Extract the (X, Y) coordinate from the center of the cell holding the provided text.  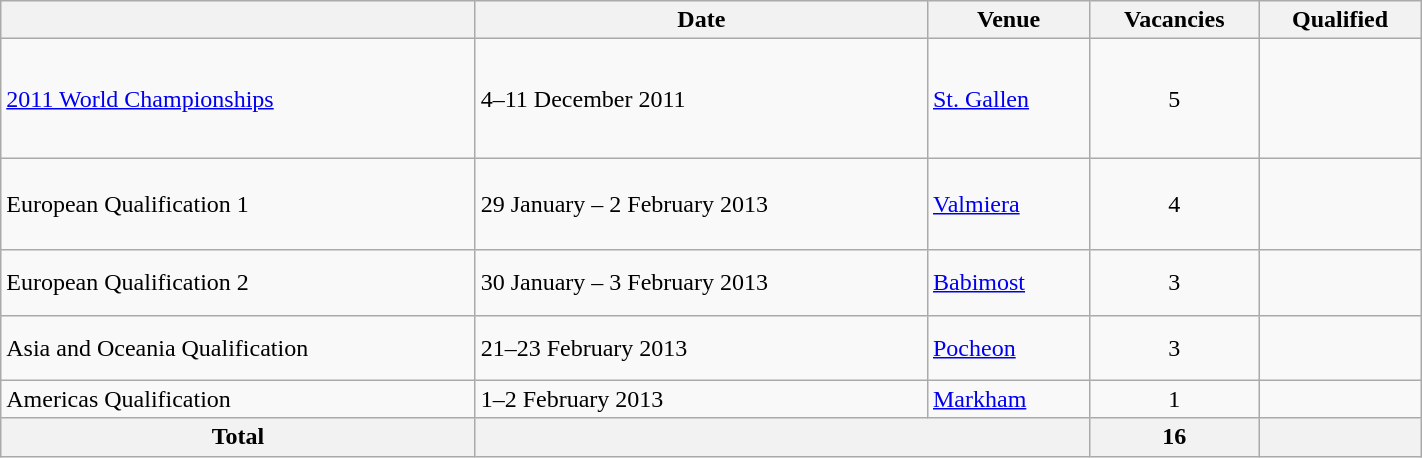
4–11 December 2011 (701, 98)
Vacancies (1174, 20)
Pocheon (1008, 348)
Asia and Oceania Qualification (238, 348)
5 (1174, 98)
Qualified (1340, 20)
29 January – 2 February 2013 (701, 204)
Valmiera (1008, 204)
4 (1174, 204)
2011 World Championships (238, 98)
16 (1174, 437)
Total (238, 437)
Markham (1008, 399)
Date (701, 20)
European Qualification 1 (238, 204)
21–23 February 2013 (701, 348)
1–2 February 2013 (701, 399)
Babimost (1008, 282)
Americas Qualification (238, 399)
European Qualification 2 (238, 282)
30 January – 3 February 2013 (701, 282)
Venue (1008, 20)
1 (1174, 399)
St. Gallen (1008, 98)
